Return (X, Y) of the center of cell containing provided text 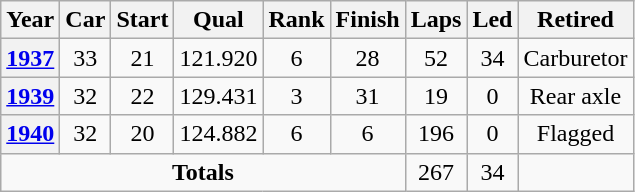
Qual (218, 20)
3 (296, 96)
Retired (576, 20)
1940 (30, 134)
52 (436, 58)
129.431 (218, 96)
19 (436, 96)
Rank (296, 20)
Laps (436, 20)
20 (142, 134)
Rear axle (576, 96)
Flagged (576, 134)
Start (142, 20)
124.882 (218, 134)
1937 (30, 58)
31 (368, 96)
22 (142, 96)
Car (86, 20)
Year (30, 20)
1939 (30, 96)
267 (436, 172)
28 (368, 58)
33 (86, 58)
121.920 (218, 58)
Led (492, 20)
Totals (203, 172)
196 (436, 134)
Carburetor (576, 58)
Finish (368, 20)
21 (142, 58)
